For the text-containing cell, return its midpoint in [x, y] coordinate format. 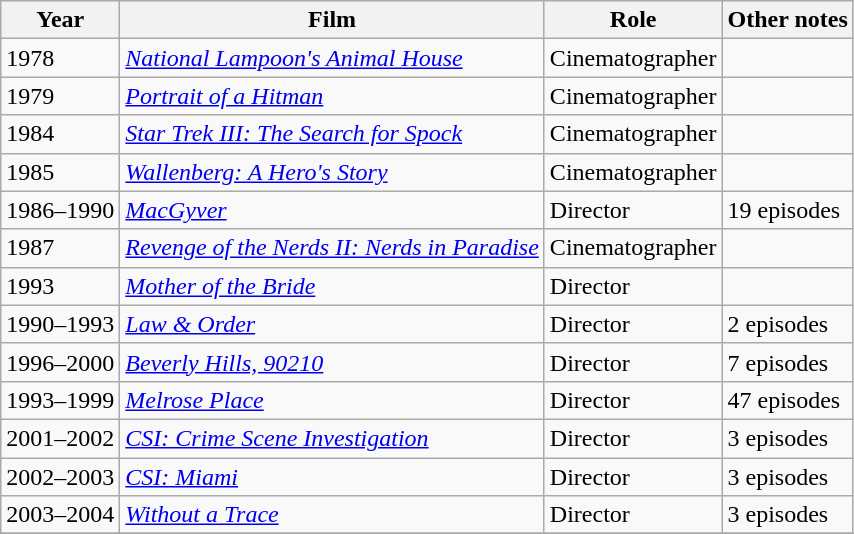
Year [60, 20]
Wallenberg: A Hero's Story [332, 172]
Law & Order [332, 324]
National Lampoon's Animal House [332, 58]
Star Trek III: The Search for Spock [332, 134]
Mother of the Bride [332, 286]
1996–2000 [60, 362]
CSI: Miami [332, 477]
1984 [60, 134]
47 episodes [788, 400]
2 episodes [788, 324]
Beverly Hills, 90210 [332, 362]
1979 [60, 96]
1993–1999 [60, 400]
CSI: Crime Scene Investigation [332, 438]
Portrait of a Hitman [332, 96]
Film [332, 20]
19 episodes [788, 210]
7 episodes [788, 362]
1987 [60, 248]
MacGyver [332, 210]
1990–1993 [60, 324]
1985 [60, 172]
Revenge of the Nerds II: Nerds in Paradise [332, 248]
1978 [60, 58]
Melrose Place [332, 400]
Other notes [788, 20]
2003–2004 [60, 515]
Role [633, 20]
2002–2003 [60, 477]
2001–2002 [60, 438]
Without a Trace [332, 515]
1993 [60, 286]
1986–1990 [60, 210]
